Capture the cell that displays the provided text and extract its (X, Y) central coordinate. 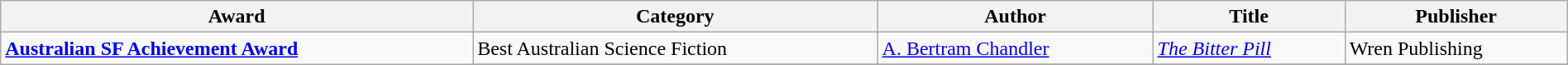
Publisher (1456, 17)
Author (1016, 17)
Title (1249, 17)
The Bitter Pill (1249, 48)
Australian SF Achievement Award (237, 48)
A. Bertram Chandler (1016, 48)
Best Australian Science Fiction (675, 48)
Award (237, 17)
Category (675, 17)
Wren Publishing (1456, 48)
